Search for the cell housing the specified text and yield its (x, y) center coordinate. 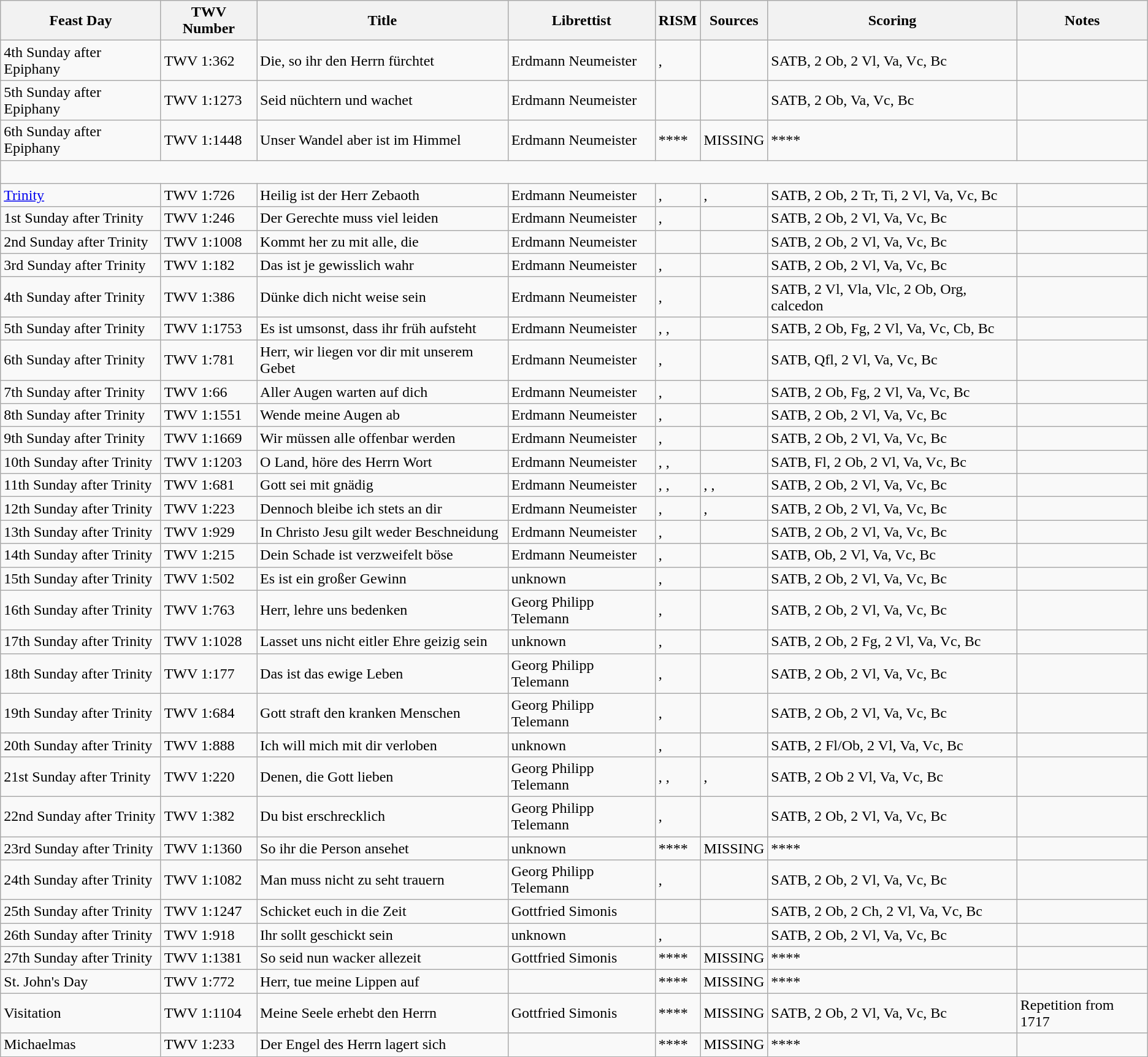
SATB, Qfl, 2 Vl, Va, Vc, Bc (893, 359)
Es ist umsonst, dass ihr früh aufsteht (383, 328)
5th Sunday after Epiphany (81, 101)
Die, so ihr den Herrn fürchtet (383, 60)
O Land, höre des Herrn Wort (383, 462)
Visitation (81, 1013)
SATB, 2 Ob, Fg, 2 Vl, Va, Vc, Bc (893, 392)
Seid nüchtern und wachet (383, 101)
TWV 1:1082 (209, 880)
TWV 1:502 (209, 578)
Es ist ein großer Gewinn (383, 578)
5th Sunday after Trinity (81, 328)
TWV 1:362 (209, 60)
Dünke dich nicht weise sein (383, 297)
SATB, 2 Vl, Vla, Vlc, 2 Ob, Org, calcedon (893, 297)
TWV 1:386 (209, 297)
TWV 1:781 (209, 359)
Scoring (893, 21)
TWV 1:681 (209, 485)
TWV 1:177 (209, 674)
Herr, wir liegen vor dir mit unserem Gebet (383, 359)
Title (383, 21)
Feast Day (81, 21)
TWV 1:1753 (209, 328)
Dein Schade ist verzweifelt böse (383, 555)
So ihr die Person ansehet (383, 848)
TWV 1:1008 (209, 242)
TWV 1:1669 (209, 439)
Ihr sollt geschickt sein (383, 935)
SATB, 2 Ob, 2 Ch, 2 Vl, Va, Vc, Bc (893, 912)
Wende meine Augen ab (383, 415)
Dennoch bleibe ich stets an dir (383, 509)
Heilig ist der Herr Zebaoth (383, 195)
15th Sunday after Trinity (81, 578)
SATB, 2 Ob, Va, Vc, Bc (893, 101)
25th Sunday after Trinity (81, 912)
TWV 1:1360 (209, 848)
Herr, lehre uns bedenken (383, 610)
17th Sunday after Trinity (81, 642)
Sources (734, 21)
24th Sunday after Trinity (81, 880)
TWV Number (209, 21)
3rd Sunday after Trinity (81, 265)
7th Sunday after Trinity (81, 392)
Librettist (581, 21)
Das ist je gewisslich wahr (383, 265)
In Christo Jesu gilt weder Beschneidung (383, 532)
21st Sunday after Trinity (81, 777)
TWV 1:1104 (209, 1013)
SATB, 2 Ob, Fg, 2 Vl, Va, Vc, Cb, Bc (893, 328)
TWV 1:1551 (209, 415)
Schicket euch in die Zeit (383, 912)
SATB, 2 Ob, 2 Tr, Ti, 2 Vl, Va, Vc, Bc (893, 195)
Notes (1082, 21)
1st Sunday after Trinity (81, 218)
TWV 1:726 (209, 195)
27th Sunday after Trinity (81, 958)
TWV 1:918 (209, 935)
SATB, Ob, 2 Vl, Va, Vc, Bc (893, 555)
Ich will mich mit dir verloben (383, 745)
Man muss nicht zu seht trauern (383, 880)
Herr, tue meine Lippen auf (383, 982)
Gott straft den kranken Menschen (383, 713)
Trinity (81, 195)
SATB, 2 Ob, 2 Fg, 2 Vl, Va, Vc, Bc (893, 642)
TWV 1:888 (209, 745)
TWV 1:66 (209, 392)
2nd Sunday after Trinity (81, 242)
Der Engel des Herrn lagert sich (383, 1045)
TWV 1:1203 (209, 462)
23rd Sunday after Trinity (81, 848)
19th Sunday after Trinity (81, 713)
TWV 1:215 (209, 555)
TWV 1:763 (209, 610)
Denen, die Gott lieben (383, 777)
20th Sunday after Trinity (81, 745)
TWV 1:382 (209, 816)
Repetition from 1717 (1082, 1013)
RISM (678, 21)
14th Sunday after Trinity (81, 555)
TWV 1:1273 (209, 101)
Michaelmas (81, 1045)
SATB, 2 Ob 2 Vl, Va, Vc, Bc (893, 777)
TWV 1:246 (209, 218)
TWV 1:929 (209, 532)
4th Sunday after Trinity (81, 297)
26th Sunday after Trinity (81, 935)
9th Sunday after Trinity (81, 439)
18th Sunday after Trinity (81, 674)
16th Sunday after Trinity (81, 610)
Du bist erschrecklich (383, 816)
St. John's Day (81, 982)
SATB, 2 Fl/Ob, 2 Vl, Va, Vc, Bc (893, 745)
8th Sunday after Trinity (81, 415)
Aller Augen warten auf dich (383, 392)
SATB, Fl, 2 Ob, 2 Vl, Va, Vc, Bc (893, 462)
11th Sunday after Trinity (81, 485)
TWV 1:1381 (209, 958)
Der Gerechte muss viel leiden (383, 218)
TWV 1:1448 (209, 140)
TWV 1:223 (209, 509)
TWV 1:220 (209, 777)
10th Sunday after Trinity (81, 462)
Kommt her zu mit alle, die (383, 242)
22nd Sunday after Trinity (81, 816)
6th Sunday after Trinity (81, 359)
Lasset uns nicht eitler Ehre geizig sein (383, 642)
Gott sei mit gnädig (383, 485)
Meine Seele erhebt den Herrn (383, 1013)
Wir müssen alle offenbar werden (383, 439)
TWV 1:233 (209, 1045)
TWV 1:1028 (209, 642)
Das ist das ewige Leben (383, 674)
TWV 1:684 (209, 713)
TWV 1:182 (209, 265)
Unser Wandel aber ist im Himmel (383, 140)
4th Sunday after Epiphany (81, 60)
12th Sunday after Trinity (81, 509)
13th Sunday after Trinity (81, 532)
6th Sunday after Epiphany (81, 140)
TWV 1:772 (209, 982)
TWV 1:1247 (209, 912)
So seid nun wacker allezeit (383, 958)
